Provide the (x, y) coordinate of the cell's center where the given text is located.  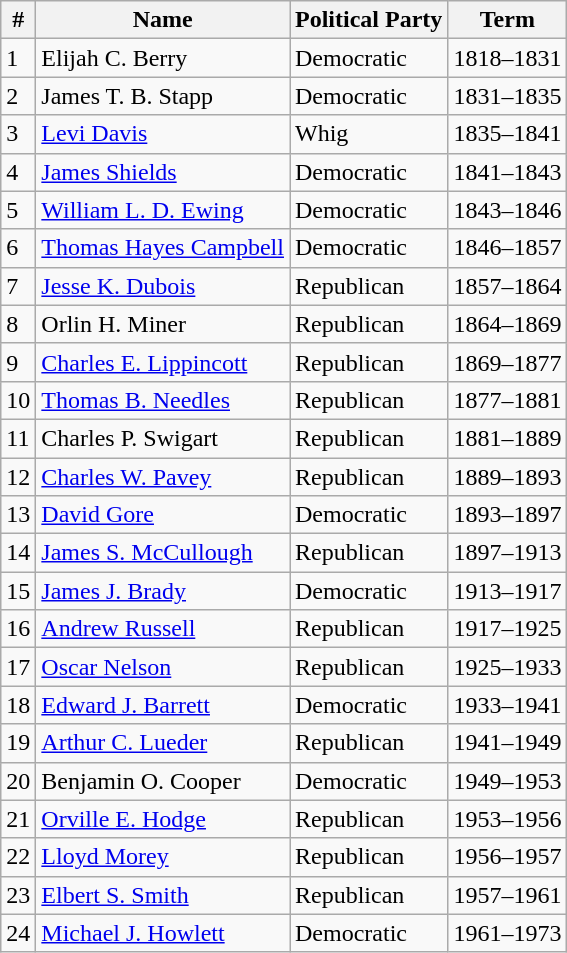
James S. McCullough (163, 553)
Orlin H. Miner (163, 324)
1831–1835 (508, 96)
James Shields (163, 172)
1841–1843 (508, 172)
1949–1953 (508, 781)
1889–1893 (508, 477)
Whig (369, 134)
1869–1877 (508, 362)
1957–1961 (508, 895)
1897–1913 (508, 553)
16 (18, 629)
13 (18, 515)
Term (508, 20)
1846–1857 (508, 248)
6 (18, 248)
7 (18, 286)
18 (18, 705)
4 (18, 172)
Benjamin O. Cooper (163, 781)
1857–1864 (508, 286)
Lloyd Morey (163, 857)
Charles E. Lippincott (163, 362)
Thomas B. Needles (163, 400)
21 (18, 819)
1881–1889 (508, 438)
1877–1881 (508, 400)
1956–1957 (508, 857)
1913–1917 (508, 591)
1 (18, 58)
David Gore (163, 515)
2 (18, 96)
Edward J. Barrett (163, 705)
Arthur C. Lueder (163, 743)
22 (18, 857)
11 (18, 438)
20 (18, 781)
1953–1956 (508, 819)
1835–1841 (508, 134)
Elbert S. Smith (163, 895)
1818–1831 (508, 58)
10 (18, 400)
1925–1933 (508, 667)
23 (18, 895)
William L. D. Ewing (163, 210)
24 (18, 933)
14 (18, 553)
Orville E. Hodge (163, 819)
Levi Davis (163, 134)
1893–1897 (508, 515)
Thomas Hayes Campbell (163, 248)
3 (18, 134)
Andrew Russell (163, 629)
17 (18, 667)
12 (18, 477)
Charles P. Swigart (163, 438)
Elijah C. Berry (163, 58)
19 (18, 743)
1933–1941 (508, 705)
Name (163, 20)
Oscar Nelson (163, 667)
Michael J. Howlett (163, 933)
1917–1925 (508, 629)
5 (18, 210)
1961–1973 (508, 933)
Charles W. Pavey (163, 477)
9 (18, 362)
Political Party (369, 20)
15 (18, 591)
James T. B. Stapp (163, 96)
8 (18, 324)
1843–1846 (508, 210)
Jesse K. Dubois (163, 286)
James J. Brady (163, 591)
1864–1869 (508, 324)
# (18, 20)
1941–1949 (508, 743)
